Output the [X, Y] coordinate of the center of the cell containing the given text.  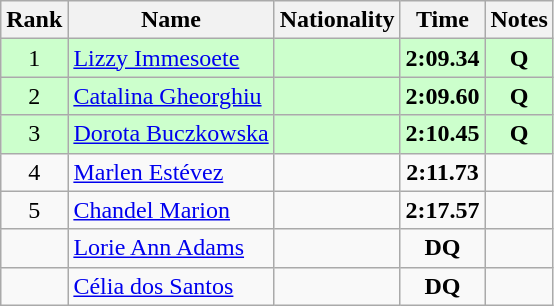
2:09.60 [442, 96]
5 [34, 210]
Notes [519, 20]
2:17.57 [442, 210]
Time [442, 20]
Name [171, 20]
Célia dos Santos [171, 286]
2:09.34 [442, 58]
3 [34, 134]
Catalina Gheorghiu [171, 96]
1 [34, 58]
Nationality [337, 20]
Lorie Ann Adams [171, 248]
2:10.45 [442, 134]
2 [34, 96]
4 [34, 172]
Lizzy Immesoete [171, 58]
2:11.73 [442, 172]
Dorota Buczkowska [171, 134]
Chandel Marion [171, 210]
Marlen Estévez [171, 172]
Rank [34, 20]
